Extract the [x, y] coordinate from the center of the cell holding the provided text.  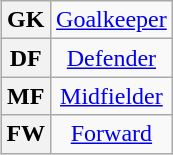
MF [26, 96]
Defender [112, 58]
Goalkeeper [112, 20]
FW [26, 134]
Forward [112, 134]
DF [26, 58]
Midfielder [112, 96]
GK [26, 20]
